Find where the given text appears and provide that cell's center as [X, Y] coordinate. 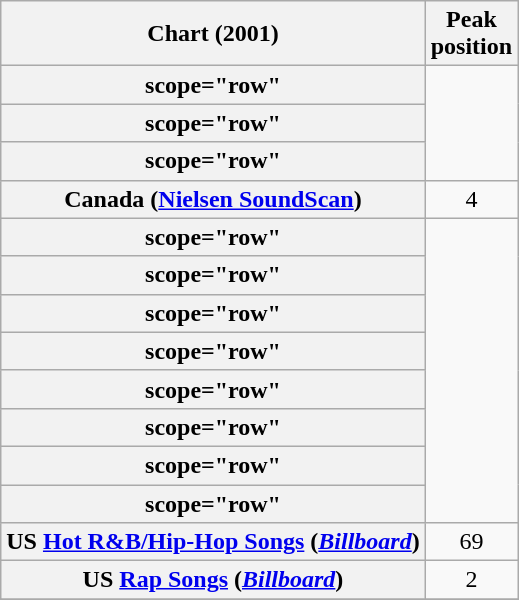
2 [471, 580]
69 [471, 542]
4 [471, 199]
Chart (2001) [213, 34]
Peakposition [471, 34]
US Hot R&B/Hip-Hop Songs (Billboard) [213, 542]
US Rap Songs (Billboard) [213, 580]
Canada (Nielsen SoundScan) [213, 199]
